Search for the cell housing the specified text and yield its (x, y) center coordinate. 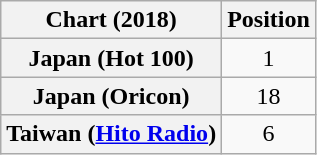
Japan (Oricon) (112, 96)
Chart (2018) (112, 20)
Position (269, 20)
Japan (Hot 100) (112, 58)
1 (269, 58)
6 (269, 134)
18 (269, 96)
Taiwan (Hito Radio) (112, 134)
